Output the (X, Y) coordinate of the center of the cell containing the given text.  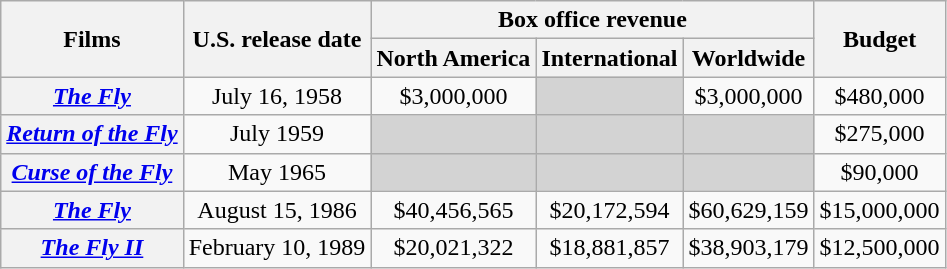
$40,456,565 (454, 210)
International (610, 58)
$20,172,594 (610, 210)
$90,000 (880, 172)
U.S. release date (277, 39)
Budget (880, 39)
$60,629,159 (748, 210)
$480,000 (880, 96)
Box office revenue (592, 20)
$12,500,000 (880, 248)
$20,021,322 (454, 248)
Worldwide (748, 58)
August 15, 1986 (277, 210)
Curse of the Fly (92, 172)
May 1965 (277, 172)
February 10, 1989 (277, 248)
North America (454, 58)
The Fly II (92, 248)
Films (92, 39)
$15,000,000 (880, 210)
Return of the Fly (92, 134)
July 1959 (277, 134)
$18,881,857 (610, 248)
July 16, 1958 (277, 96)
$38,903,179 (748, 248)
$275,000 (880, 134)
